Pinpoint the cell where the given text exists, returning its [X, Y] midpoint coordinate. 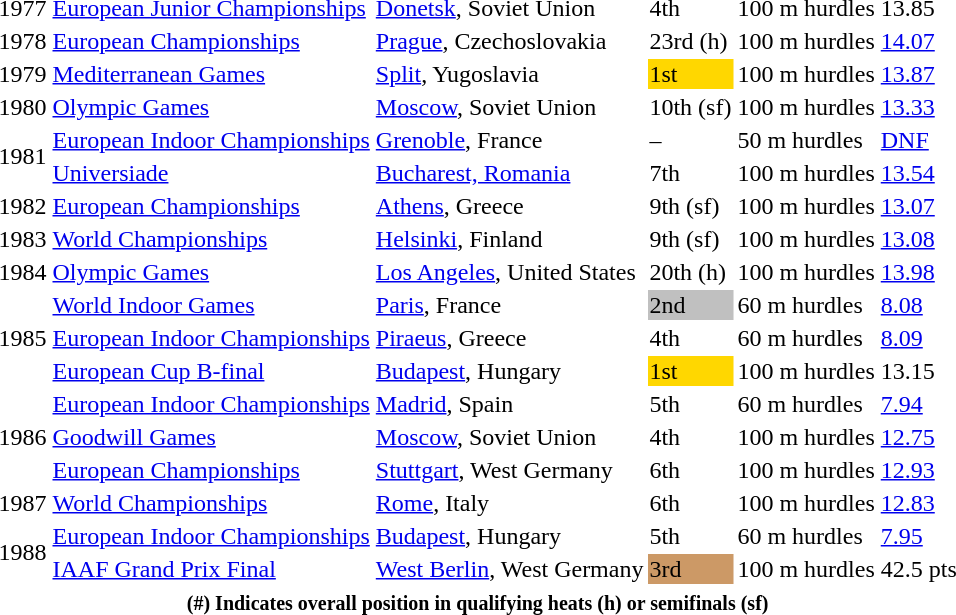
Paris, France [510, 305]
IAAF Grand Prix Final [211, 569]
– [690, 140]
7th [690, 173]
Mediterranean Games [211, 74]
West Berlin, West Germany [510, 569]
Split, Yugoslavia [510, 74]
Goodwill Games [211, 437]
23rd (h) [690, 41]
Grenoble, France [510, 140]
50 m hurdles [806, 140]
Helsinki, Finland [510, 239]
20th (h) [690, 272]
Rome, Italy [510, 503]
Prague, Czechoslovakia [510, 41]
Los Angeles, United States [510, 272]
Athens, Greece [510, 206]
3rd [690, 569]
Piraeus, Greece [510, 338]
Bucharest, Romania [510, 173]
European Cup B-final [211, 371]
World Indoor Games [211, 305]
10th (sf) [690, 107]
Universiade [211, 173]
Madrid, Spain [510, 404]
2nd [690, 305]
Stuttgart, West Germany [510, 470]
